Output the [X, Y] coordinate of the center of the cell containing the given text.  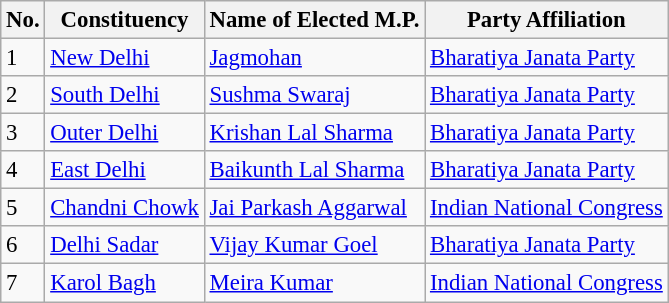
Name of Elected M.P. [314, 20]
Meira Kumar [314, 283]
Krishan Lal Sharma [314, 133]
Karol Bagh [124, 283]
East Delhi [124, 170]
Outer Delhi [124, 133]
Jagmohan [314, 58]
Constituency [124, 20]
3 [23, 133]
Sushma Swaraj [314, 95]
Party Affiliation [546, 20]
Baikunth Lal Sharma [314, 170]
5 [23, 208]
7 [23, 283]
Delhi Sadar [124, 245]
New Delhi [124, 58]
4 [23, 170]
Chandni Chowk [124, 208]
No. [23, 20]
Vijay Kumar Goel [314, 245]
2 [23, 95]
Jai Parkash Aggarwal [314, 208]
South Delhi [124, 95]
1 [23, 58]
6 [23, 245]
